For the text-containing cell, return its midpoint in (X, Y) coordinate format. 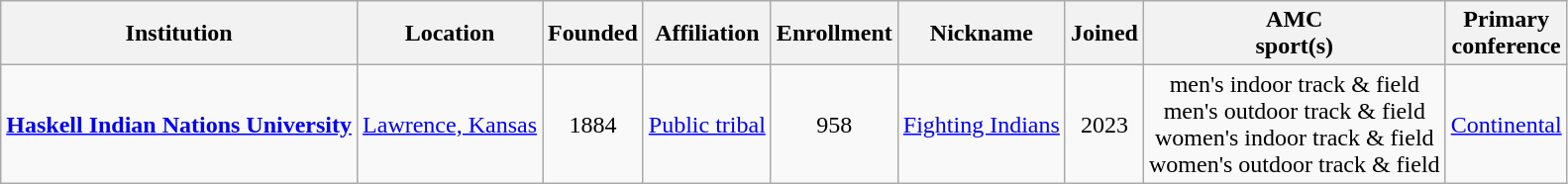
Public tribal (707, 125)
Location (450, 34)
men's indoor track & fieldmen's outdoor track & fieldwomen's indoor track & fieldwomen's outdoor track & field (1294, 125)
Enrollment (834, 34)
Joined (1103, 34)
958 (834, 125)
Primaryconference (1506, 34)
Fighting Indians (981, 125)
Institution (179, 34)
Founded (593, 34)
Nickname (981, 34)
Lawrence, Kansas (450, 125)
Continental (1506, 125)
Affiliation (707, 34)
Haskell Indian Nations University (179, 125)
AMCsport(s) (1294, 34)
2023 (1103, 125)
1884 (593, 125)
